Find where the given text appears and provide that cell's center as (X, Y) coordinate. 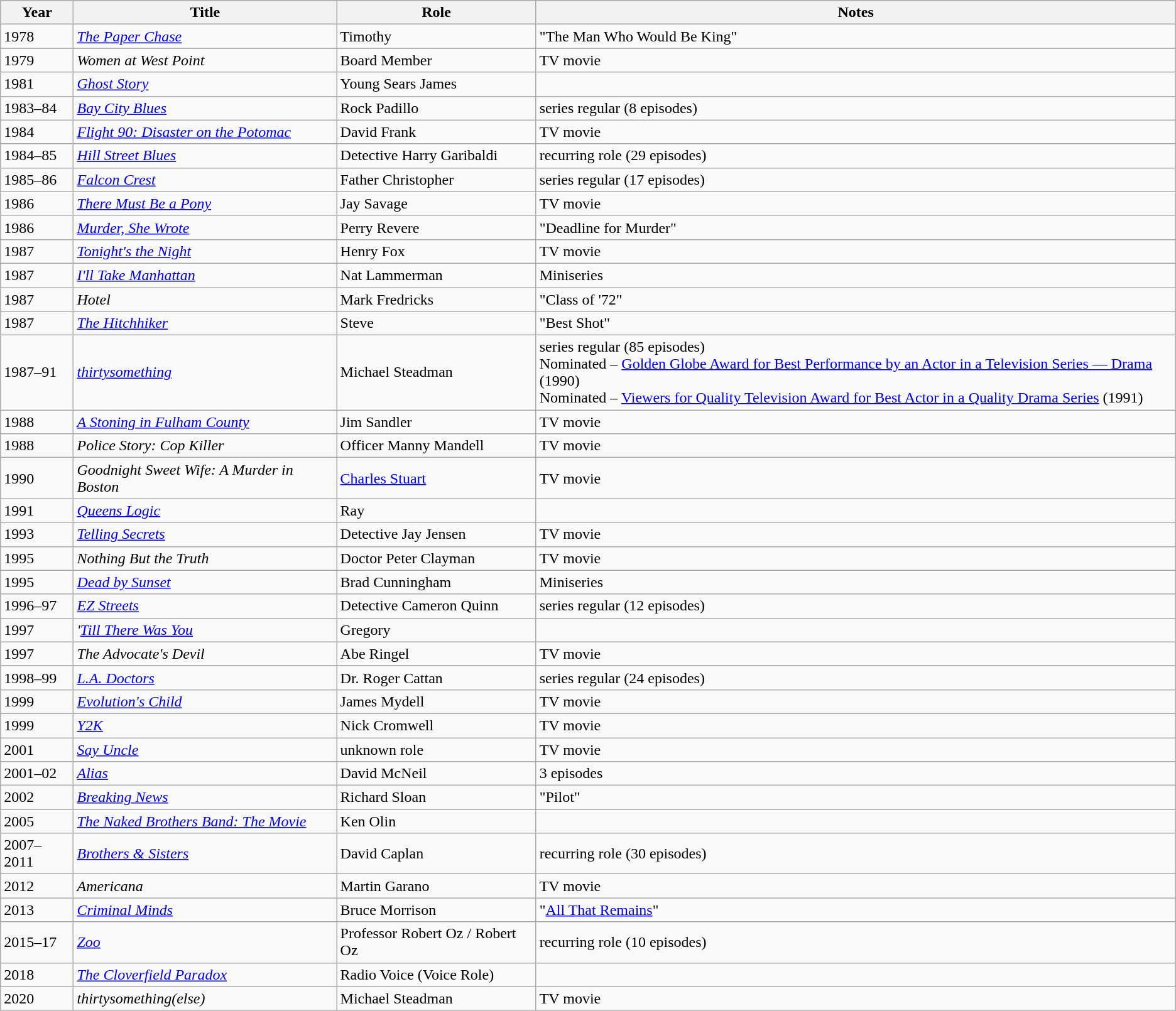
2020 (37, 998)
The Paper Chase (205, 36)
Evolution's Child (205, 701)
There Must Be a Pony (205, 203)
series regular (12 episodes) (856, 606)
Falcon Crest (205, 180)
thirtysomething (205, 373)
Murder, She Wrote (205, 227)
Steve (436, 323)
The Advocate's Devil (205, 654)
L.A. Doctors (205, 678)
Nat Lammerman (436, 275)
'Till There Was You (205, 630)
Hotel (205, 300)
3 episodes (856, 774)
Ken Olin (436, 821)
Telling Secrets (205, 534)
unknown role (436, 749)
Goodnight Sweet Wife: A Murder in Boston (205, 478)
Radio Voice (Voice Role) (436, 975)
1987–91 (37, 373)
Officer Manny Mandell (436, 446)
"Deadline for Murder" (856, 227)
Board Member (436, 60)
1984–85 (37, 156)
"Best Shot" (856, 323)
"All That Remains" (856, 910)
Police Story: Cop Killer (205, 446)
Flight 90: Disaster on the Potomac (205, 132)
EZ Streets (205, 606)
Detective Harry Garibaldi (436, 156)
recurring role (30 episodes) (856, 854)
Bay City Blues (205, 108)
The Naked Brothers Band: The Movie (205, 821)
Richard Sloan (436, 797)
Notes (856, 13)
Breaking News (205, 797)
Year (37, 13)
"Pilot" (856, 797)
"The Man Who Would Be King" (856, 36)
Henry Fox (436, 251)
Criminal Minds (205, 910)
James Mydell (436, 701)
Perry Revere (436, 227)
2001 (37, 749)
Gregory (436, 630)
1996–97 (37, 606)
Say Uncle (205, 749)
1984 (37, 132)
A Stoning in Fulham County (205, 422)
Bruce Morrison (436, 910)
2001–02 (37, 774)
Jay Savage (436, 203)
Martin Garano (436, 886)
Jim Sandler (436, 422)
David Caplan (436, 854)
Young Sears James (436, 84)
1985–86 (37, 180)
Ray (436, 511)
Role (436, 13)
David Frank (436, 132)
thirtysomething(else) (205, 998)
Doctor Peter Clayman (436, 558)
Detective Jay Jensen (436, 534)
Father Christopher (436, 180)
1981 (37, 84)
2018 (37, 975)
Nothing But the Truth (205, 558)
David McNeil (436, 774)
Zoo (205, 942)
2015–17 (37, 942)
Mark Fredricks (436, 300)
Timothy (436, 36)
1978 (37, 36)
Y2K (205, 725)
Rock Padillo (436, 108)
1993 (37, 534)
1991 (37, 511)
The Hitchhiker (205, 323)
Brothers & Sisters (205, 854)
"Class of '72" (856, 300)
series regular (24 episodes) (856, 678)
1983–84 (37, 108)
series regular (8 episodes) (856, 108)
recurring role (29 episodes) (856, 156)
Abe Ringel (436, 654)
Charles Stuart (436, 478)
Detective Cameron Quinn (436, 606)
series regular (17 episodes) (856, 180)
2002 (37, 797)
I'll Take Manhattan (205, 275)
Women at West Point (205, 60)
Nick Cromwell (436, 725)
Americana (205, 886)
2013 (37, 910)
Alias (205, 774)
2007–2011 (37, 854)
Dr. Roger Cattan (436, 678)
Tonight's the Night (205, 251)
Hill Street Blues (205, 156)
1998–99 (37, 678)
Dead by Sunset (205, 582)
Ghost Story (205, 84)
1979 (37, 60)
recurring role (10 episodes) (856, 942)
Brad Cunningham (436, 582)
1990 (37, 478)
Professor Robert Oz / Robert Oz (436, 942)
Title (205, 13)
The Cloverfield Paradox (205, 975)
2005 (37, 821)
2012 (37, 886)
Queens Logic (205, 511)
